Provide the (x, y) coordinate of the cell's center where the given text is located.  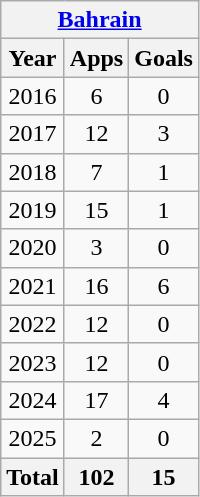
2019 (33, 210)
102 (96, 477)
2 (96, 438)
17 (96, 400)
4 (164, 400)
2018 (33, 172)
16 (96, 286)
2016 (33, 96)
2025 (33, 438)
2020 (33, 248)
2017 (33, 134)
7 (96, 172)
Total (33, 477)
Bahrain (100, 20)
2022 (33, 324)
Apps (96, 58)
2024 (33, 400)
Year (33, 58)
2021 (33, 286)
2023 (33, 362)
Goals (164, 58)
